Pinpoint the cell where the given text exists, returning its [X, Y] midpoint coordinate. 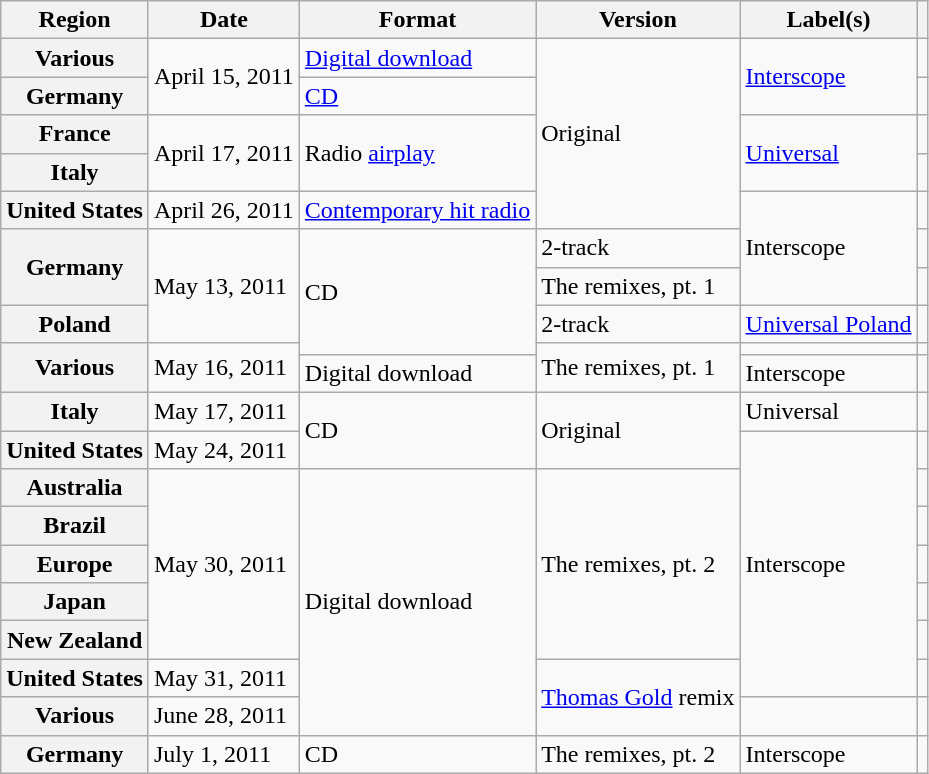
May 17, 2011 [224, 411]
July 1, 2011 [224, 754]
May 13, 2011 [224, 286]
Thomas Gold remix [638, 697]
Label(s) [828, 20]
Version [638, 20]
Format [417, 20]
France [75, 134]
May 30, 2011 [224, 564]
Contemporary hit radio [417, 210]
Brazil [75, 526]
Poland [75, 324]
Date [224, 20]
May 16, 2011 [224, 368]
April 26, 2011 [224, 210]
April 15, 2011 [224, 77]
New Zealand [75, 640]
April 17, 2011 [224, 153]
Region [75, 20]
Universal Poland [828, 324]
May 24, 2011 [224, 449]
Japan [75, 602]
Australia [75, 488]
Radio airplay [417, 153]
June 28, 2011 [224, 716]
May 31, 2011 [224, 678]
Europe [75, 564]
